For the text-containing cell, return its midpoint in (x, y) coordinate format. 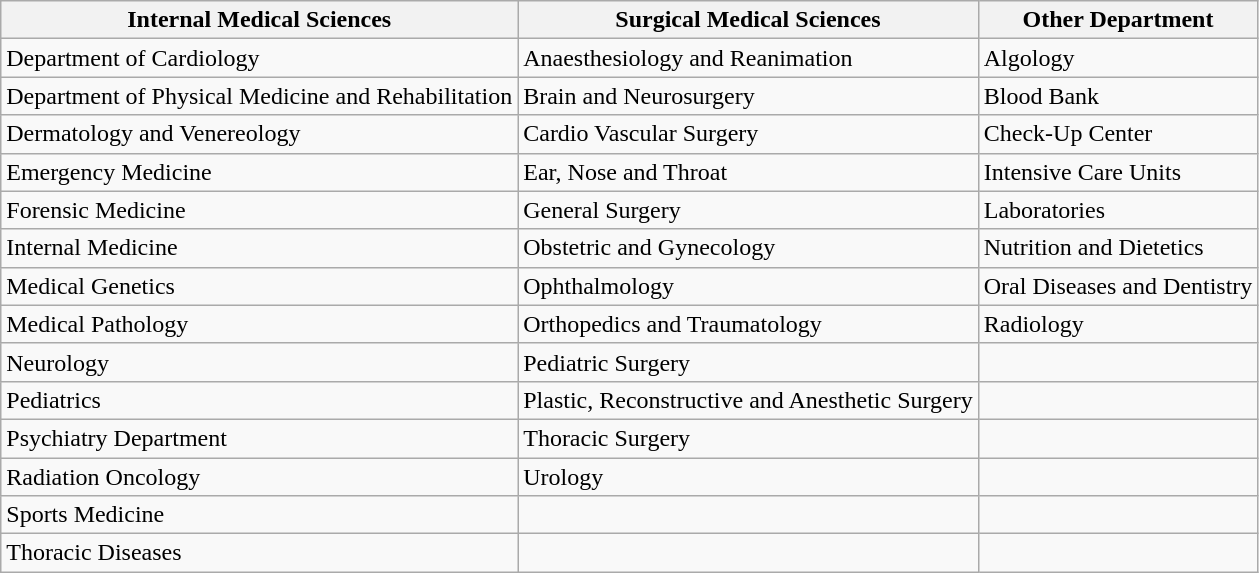
Internal Medicine (260, 248)
Obstetric and Gynecology (748, 248)
Radiation Oncology (260, 477)
Department of Physical Medicine and Rehabilitation (260, 96)
Nutrition and Dietetics (1118, 248)
Emergency Medicine (260, 172)
Anaesthesiology and Reanimation (748, 58)
Pediatrics (260, 400)
Other Department (1118, 20)
Oral Diseases and Dentistry (1118, 286)
Intensive Care Units (1118, 172)
Department of Cardiology (260, 58)
Brain and Neurosurgery (748, 96)
Surgical Medical Sciences (748, 20)
Forensic Medicine (260, 210)
Cardio Vascular Surgery (748, 134)
General Surgery (748, 210)
Psychiatry Department (260, 438)
Internal Medical Sciences (260, 20)
Ear, Nose and Throat (748, 172)
Radiology (1118, 324)
Thoracic Surgery (748, 438)
Dermatology and Venereology (260, 134)
Neurology (260, 362)
Medical Pathology (260, 324)
Plastic, Reconstructive and Anesthetic Surgery (748, 400)
Check-Up Center (1118, 134)
Algology (1118, 58)
Orthopedics and Traumatology (748, 324)
Urology (748, 477)
Pediatric Surgery (748, 362)
Thoracic Diseases (260, 553)
Sports Medicine (260, 515)
Blood Bank (1118, 96)
Ophthalmology (748, 286)
Medical Genetics (260, 286)
Laboratories (1118, 210)
